Return the [x, y] coordinate for the center point of the cell that contains the specified text.  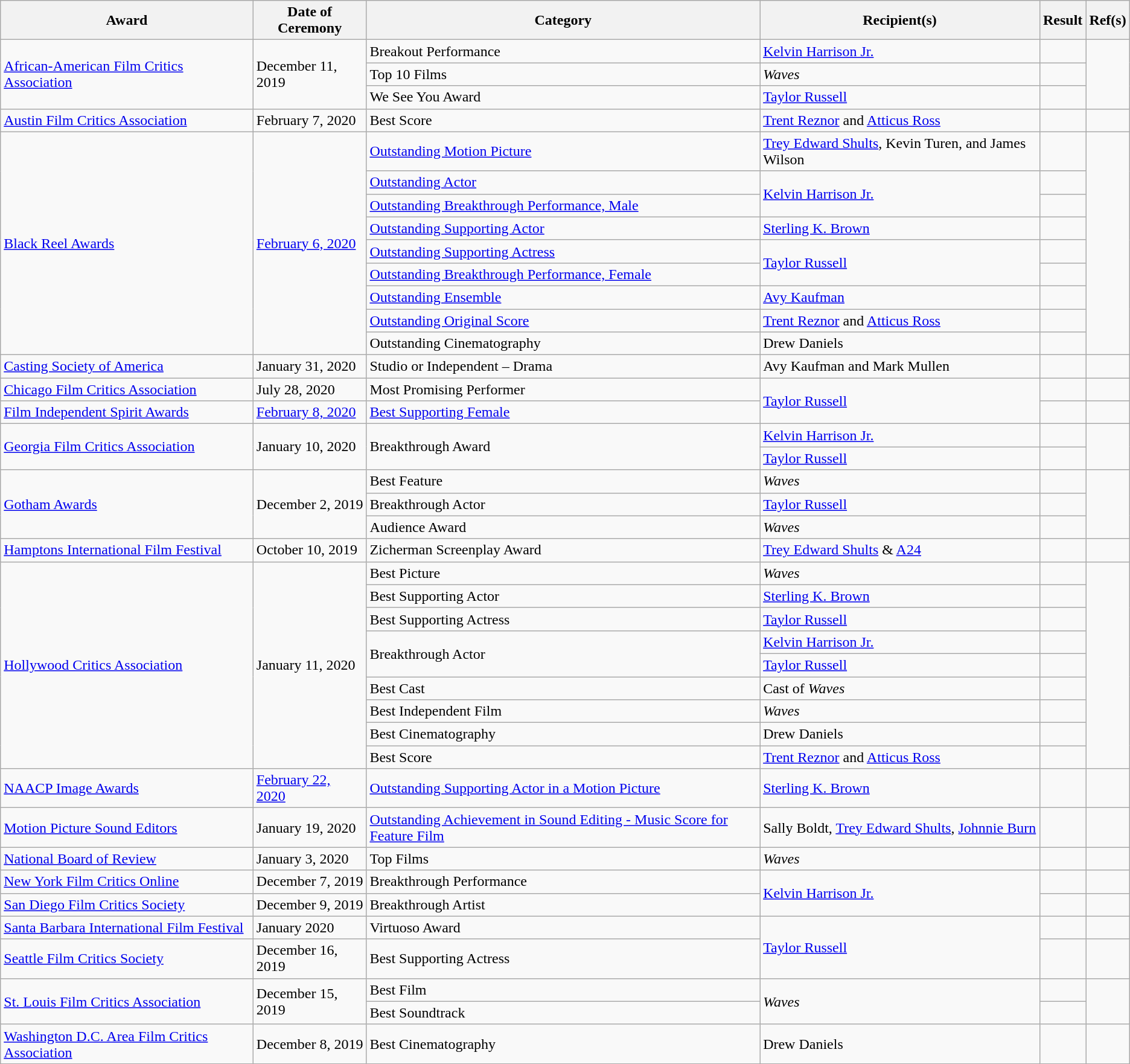
Outstanding Breakthrough Performance, Male [563, 205]
Outstanding Supporting Actor [563, 228]
Zicherman Screenplay Award [563, 550]
Film Independent Spirit Awards [127, 412]
Best Cast [563, 688]
Seattle Film Critics Society [127, 959]
Outstanding Original Score [563, 321]
January 19, 2020 [310, 827]
Recipient(s) [900, 21]
Breakthrough Performance [563, 882]
Avy Kaufman and Mark Mullen [900, 367]
Best Film [563, 990]
Outstanding Supporting Actor in a Motion Picture [563, 789]
January 31, 2020 [310, 367]
Breakout Performance [563, 51]
December 11, 2019 [310, 74]
We See You Award [563, 97]
Top Films [563, 859]
Best Feature [563, 481]
Outstanding Actor [563, 182]
Virtuoso Award [563, 928]
New York Film Critics Online [127, 882]
December 2, 2019 [310, 504]
Best Picture [563, 573]
Black Reel Awards [127, 243]
Motion Picture Sound Editors [127, 827]
December 8, 2019 [310, 1043]
February 6, 2020 [310, 243]
Audience Award [563, 527]
Austin Film Critics Association [127, 120]
Best Independent Film [563, 711]
Washington D.C. Area Film Critics Association [127, 1043]
African-American Film Critics Association [127, 74]
Outstanding Motion Picture [563, 151]
February 22, 2020 [310, 789]
December 7, 2019 [310, 882]
San Diego Film Critics Society [127, 905]
Casting Society of America [127, 367]
Outstanding Achievement in Sound Editing - Music Score for Feature Film [563, 827]
Outstanding Supporting Actress [563, 251]
Most Promising Performer [563, 389]
Best Supporting Female [563, 412]
Avy Kaufman [900, 297]
Date of Ceremony [310, 21]
February 7, 2020 [310, 120]
Outstanding Breakthrough Performance, Female [563, 274]
National Board of Review [127, 859]
Category [563, 21]
Breakthrough Artist [563, 905]
Trey Edward Shults & A24 [900, 550]
January 2020 [310, 928]
NAACP Image Awards [127, 789]
Sally Boldt, Trey Edward Shults, Johnnie Burn [900, 827]
July 28, 2020 [310, 389]
Top 10 Films [563, 74]
Cast of Waves [900, 688]
Best Supporting Actor [563, 596]
Trey Edward Shults, Kevin Turen, and James Wilson [900, 151]
December 9, 2019 [310, 905]
Chicago Film Critics Association [127, 389]
Outstanding Cinematography [563, 344]
October 10, 2019 [310, 550]
Award [127, 21]
Gotham Awards [127, 504]
January 11, 2020 [310, 665]
December 15, 2019 [310, 1001]
Best Soundtrack [563, 1013]
February 8, 2020 [310, 412]
Studio or Independent – Drama [563, 367]
Ref(s) [1108, 21]
Hollywood Critics Association [127, 665]
December 16, 2019 [310, 959]
Hamptons International Film Festival [127, 550]
Santa Barbara International Film Festival [127, 928]
Outstanding Ensemble [563, 297]
St. Louis Film Critics Association [127, 1001]
January 3, 2020 [310, 859]
Breakthrough Award [563, 447]
Result [1062, 21]
Georgia Film Critics Association [127, 447]
January 10, 2020 [310, 447]
